Output the [x, y] coordinate of the center of the cell containing the given text.  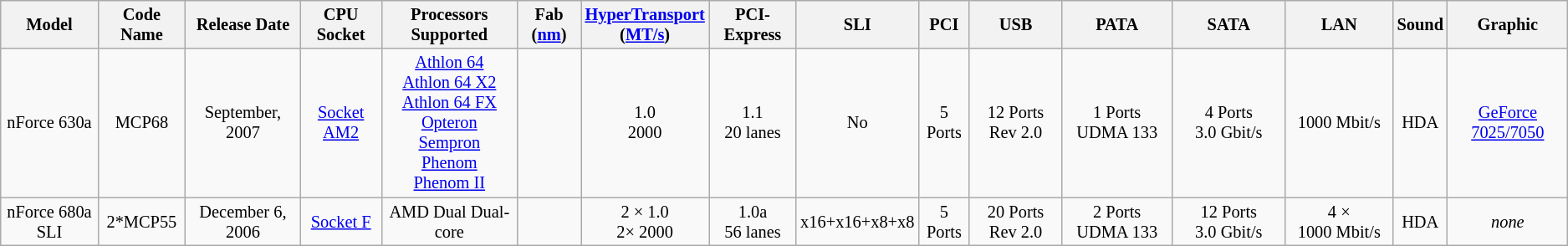
No [857, 123]
PATA [1117, 24]
Code Name [141, 24]
nForce 630a [49, 123]
nForce 680a SLI [49, 222]
1.02000 [646, 123]
none [1508, 222]
Processors Supported [450, 24]
1.0a56 lanes [753, 222]
Model [49, 24]
September, 2007 [243, 123]
Graphic [1508, 24]
Socket AM2 [341, 123]
2 × 1.02× 2000 [646, 222]
Athlon 64 Athlon 64 X2 Athlon 64 FX OpteronSempron PhenomPhenom II [450, 123]
USB [1015, 24]
2*MCP55 [141, 222]
HyperTransport(MT/s) [646, 24]
PCI [943, 24]
2 Ports UDMA 133 [1117, 222]
x16+x16+x8+x8 [857, 222]
SLI [857, 24]
Fab (nm) [549, 24]
Sound [1420, 24]
4 Ports 3.0 Gbit/s [1229, 123]
Socket F [341, 222]
4 × 1000 Mbit/s [1340, 222]
12 Ports Rev 2.0 [1015, 123]
PCI-Express [753, 24]
GeForce 7025/7050 [1508, 123]
12 Ports 3.0 Gbit/s [1229, 222]
Release Date [243, 24]
1.120 lanes [753, 123]
1000 Mbit/s [1340, 123]
AMD Dual Dual-core [450, 222]
CPU Socket [341, 24]
December 6, 2006 [243, 222]
20 Ports Rev 2.0 [1015, 222]
MCP68 [141, 123]
LAN [1340, 24]
1 Ports UDMA 133 [1117, 123]
SATA [1229, 24]
